Determine the [x, y] coordinate at the center of the cell enclosing the given text.  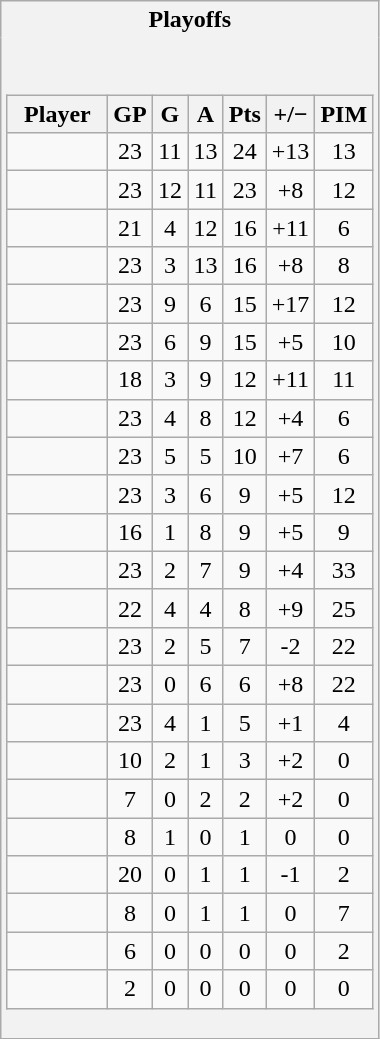
25 [344, 608]
+9 [290, 608]
Pts [244, 114]
33 [344, 570]
Playoffs [190, 20]
+17 [290, 304]
-2 [290, 646]
18 [130, 380]
24 [244, 152]
G [170, 114]
-1 [290, 875]
+13 [290, 152]
A [206, 114]
+7 [290, 456]
PIM [344, 114]
+/− [290, 114]
Player [58, 114]
21 [130, 228]
GP [130, 114]
20 [130, 875]
+1 [290, 723]
